Locate the cell with the specified text and output its [X, Y] center coordinate. 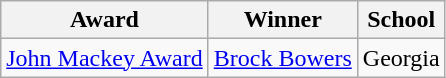
Award [104, 20]
John Mackey Award [104, 58]
Brock Bowers [282, 58]
School [401, 20]
Winner [282, 20]
Georgia [401, 58]
